Provide the [x, y] coordinate of the cell's center where the given text is located.  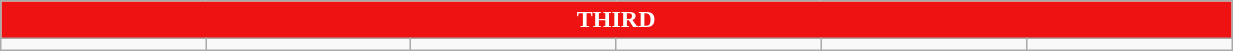
THIRD [616, 20]
